Locate the cell with the specified text and output its [x, y] center coordinate. 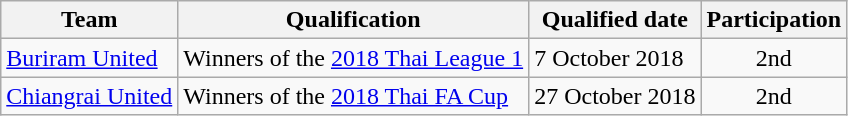
7 October 2018 [615, 58]
Team [90, 20]
Qualification [354, 20]
27 October 2018 [615, 96]
Qualified date [615, 20]
Buriram United [90, 58]
Chiangrai United [90, 96]
Participation [774, 20]
Winners of the 2018 Thai League 1 [354, 58]
Winners of the 2018 Thai FA Cup [354, 96]
